For the text-containing cell, return its midpoint in (X, Y) coordinate format. 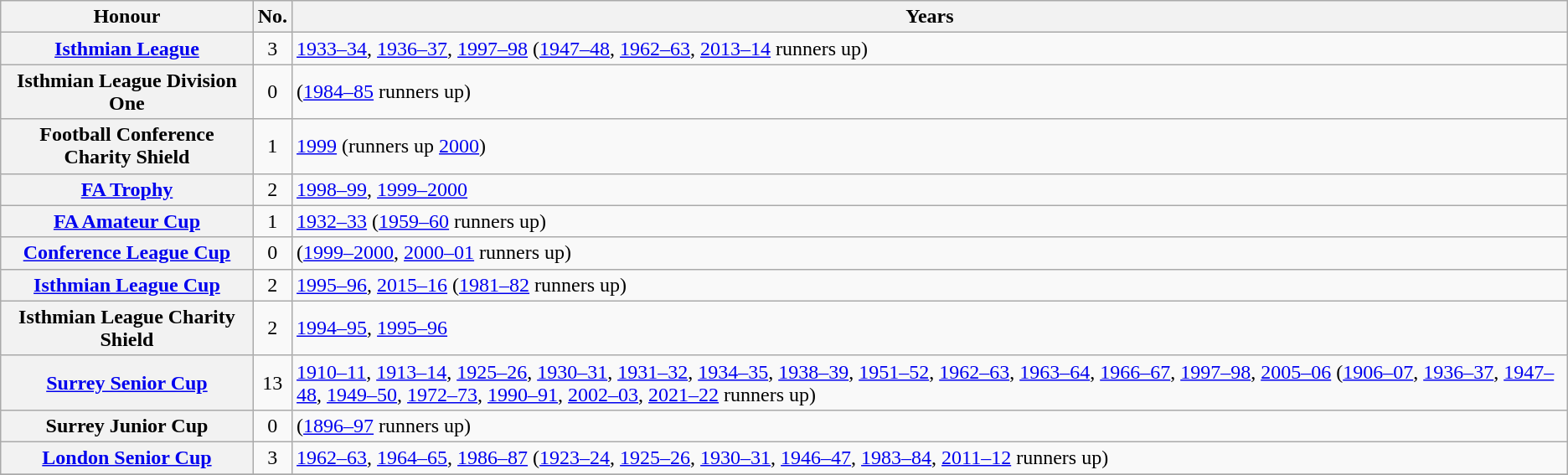
1995–96, 2015–16 (1981–82 runners up) (930, 285)
Isthmian League Cup (127, 285)
Honour (127, 17)
Surrey Senior Cup (127, 382)
(1999–2000, 2000–01 runners up) (930, 253)
No. (272, 17)
Football Conference Charity Shield (127, 146)
1962–63, 1964–65, 1986–87 (1923–24, 1925–26, 1930–31, 1946–47, 1983–84, 2011–12 runners up) (930, 457)
(1984–85 runners up) (930, 92)
FA Trophy (127, 189)
FA Amateur Cup (127, 221)
1932–33 (1959–60 runners up) (930, 221)
Years (930, 17)
London Senior Cup (127, 457)
13 (272, 382)
Isthmian League Division One (127, 92)
1933–34, 1936–37, 1997–98 (1947–48, 1962–63, 2013–14 runners up) (930, 49)
Isthmian League Charity Shield (127, 328)
Surrey Junior Cup (127, 426)
Conference League Cup (127, 253)
(1896–97 runners up) (930, 426)
1998–99, 1999–2000 (930, 189)
1994–95, 1995–96 (930, 328)
Isthmian League (127, 49)
1999 (runners up 2000) (930, 146)
